Identify which cell holds the provided text, then report its [x, y] central coordinate. 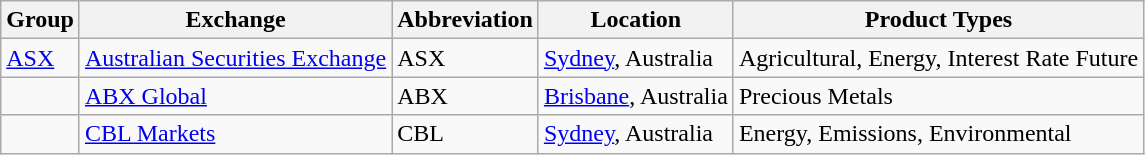
Group [40, 20]
Location [636, 20]
CBL [466, 134]
ABX Global [235, 96]
Australian Securities Exchange [235, 58]
Energy, Emissions, Environmental [938, 134]
Precious Metals [938, 96]
CBL Markets [235, 134]
Product Types [938, 20]
Brisbane, Australia [636, 96]
Abbreviation [466, 20]
Agricultural, Energy, Interest Rate Future [938, 58]
Exchange [235, 20]
ABX [466, 96]
